Provide the (x, y) coordinate of the cell's center where the given text is located.  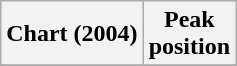
Chart (2004) (72, 34)
Peakposition (189, 34)
